Return [X, Y] of the center of cell containing provided text 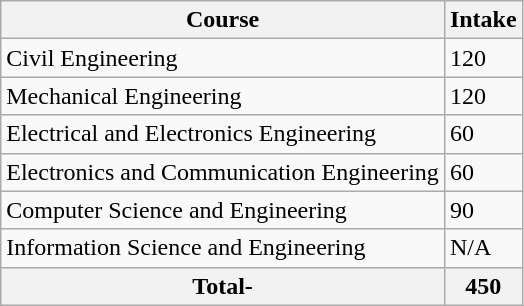
90 [483, 210]
N/A [483, 248]
450 [483, 286]
Intake [483, 20]
Mechanical Engineering [223, 96]
Information Science and Engineering [223, 248]
Civil Engineering [223, 58]
Electrical and Electronics Engineering [223, 134]
Computer Science and Engineering [223, 210]
Total- [223, 286]
Electronics and Communication Engineering [223, 172]
Course [223, 20]
